Identify which cell holds the provided text, then report its (X, Y) central coordinate. 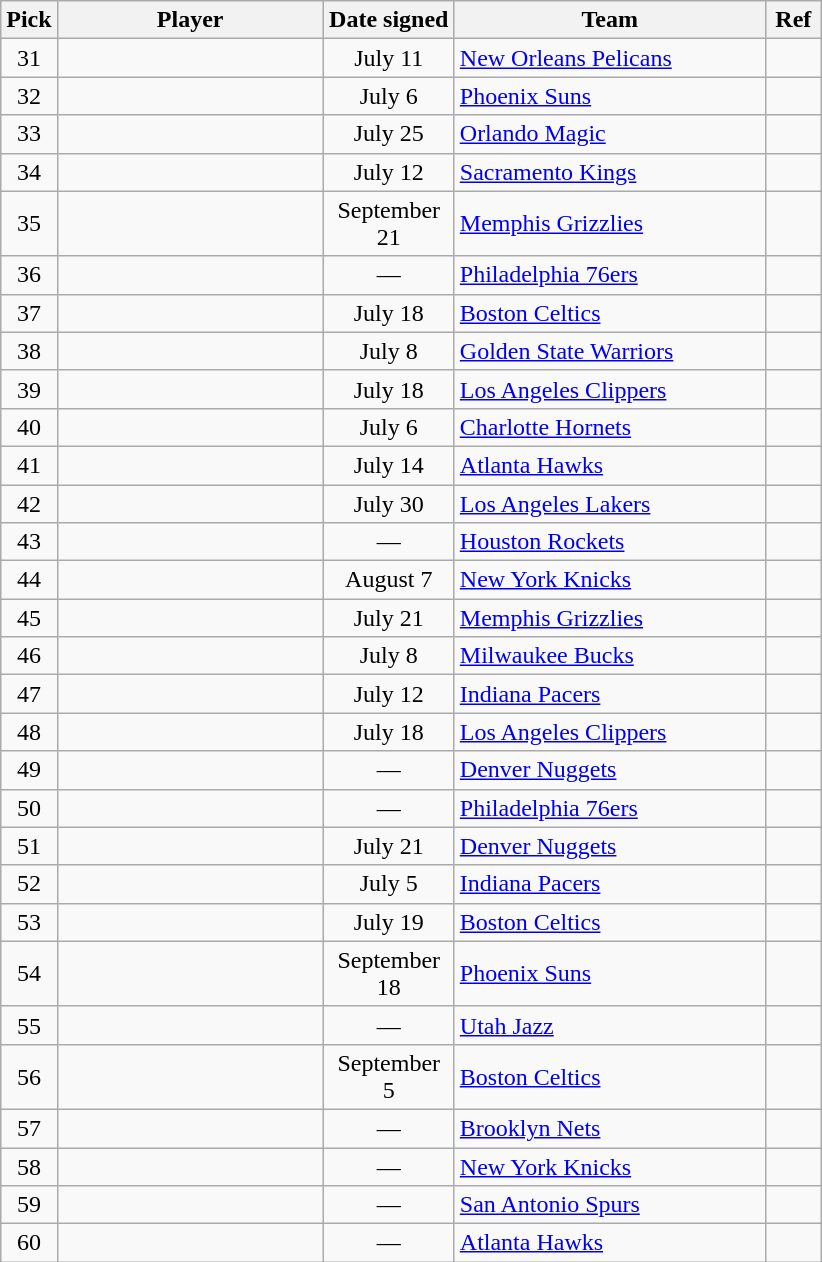
July 19 (388, 922)
August 7 (388, 580)
51 (29, 846)
46 (29, 656)
Player (190, 20)
July 25 (388, 134)
45 (29, 618)
Houston Rockets (610, 542)
56 (29, 1076)
39 (29, 389)
Orlando Magic (610, 134)
49 (29, 770)
52 (29, 884)
54 (29, 974)
48 (29, 732)
43 (29, 542)
58 (29, 1167)
42 (29, 503)
Los Angeles Lakers (610, 503)
37 (29, 313)
50 (29, 808)
Utah Jazz (610, 1025)
San Antonio Spurs (610, 1205)
September 21 (388, 224)
60 (29, 1243)
July 11 (388, 58)
35 (29, 224)
Date signed (388, 20)
47 (29, 694)
44 (29, 580)
Golden State Warriors (610, 351)
32 (29, 96)
Pick (29, 20)
September 5 (388, 1076)
Milwaukee Bucks (610, 656)
40 (29, 427)
Sacramento Kings (610, 172)
New Orleans Pelicans (610, 58)
53 (29, 922)
41 (29, 465)
July 30 (388, 503)
Brooklyn Nets (610, 1128)
59 (29, 1205)
34 (29, 172)
36 (29, 275)
Team (610, 20)
July 14 (388, 465)
31 (29, 58)
57 (29, 1128)
33 (29, 134)
Ref (793, 20)
38 (29, 351)
Charlotte Hornets (610, 427)
September 18 (388, 974)
55 (29, 1025)
July 5 (388, 884)
